Search for the cell housing the specified text and yield its (X, Y) center coordinate. 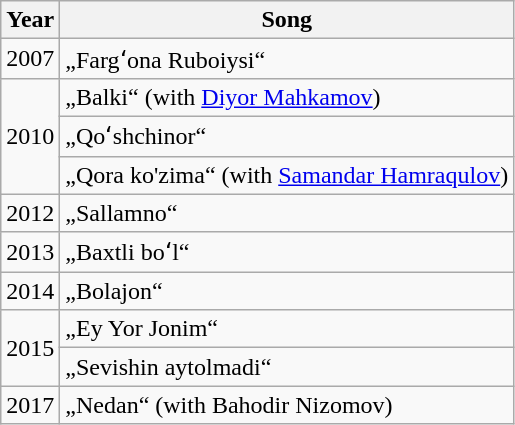
„Qoʻshchinor“ (287, 136)
„Sevishin aytolmadi“ (287, 367)
2012 (30, 213)
„Bolajon“ (287, 291)
„Sallamno“ (287, 213)
2010 (30, 136)
„Balki“ (with Diyor Mahkamov) (287, 97)
„Nedan“ (with Bahodir Nizomov) (287, 405)
2007 (30, 59)
2014 (30, 291)
„Ey Yor Jonim“ (287, 329)
Song (287, 20)
2015 (30, 348)
Year (30, 20)
„Qora ko'zima“ (with Samandar Hamraqulov) (287, 175)
„Fargʻona Ruboiysi“ (287, 59)
2017 (30, 405)
2013 (30, 252)
„Baxtli boʻl“ (287, 252)
